Identify which cell holds the provided text, then report its (x, y) central coordinate. 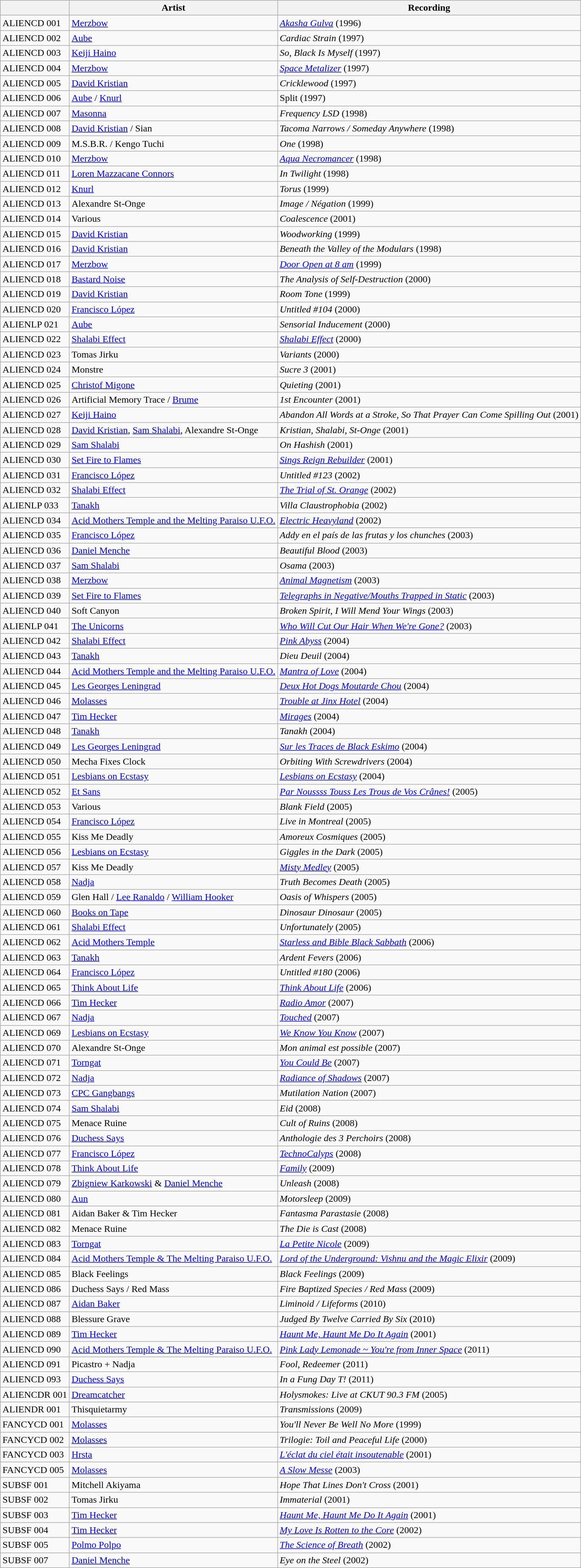
Glen Hall / Lee Ranaldo / William Hooker (173, 897)
Aube / Knurl (173, 98)
Et Sans (173, 792)
Sensorial Inducement (2000) (429, 324)
Shalabi Effect (2000) (429, 339)
Image / Négation (1999) (429, 204)
ALIENCD 034 (35, 520)
Blessure Grave (173, 1319)
Think About Life (2006) (429, 988)
Dieu Deuil (2004) (429, 656)
Dreamcatcher (173, 1394)
A Slow Messe (2003) (429, 1470)
ALIENCD 038 (35, 580)
Split (1997) (429, 98)
ALIENCD 080 (35, 1199)
Pink Abyss (2004) (429, 641)
Ardent Fevers (2006) (429, 957)
Trouble at Jinx Hotel (2004) (429, 701)
ALIENCD 079 (35, 1184)
ALIENCD 012 (35, 189)
ALIENCD 052 (35, 792)
ALIENCD 040 (35, 611)
Sur les Traces de Black Eskimo (2004) (429, 746)
ALIENCD 093 (35, 1379)
Black Feelings (173, 1274)
My Love Is Rotten to the Core (2002) (429, 1530)
ALIENCD 011 (35, 173)
ALIENCD 076 (35, 1138)
Transmissions (2009) (429, 1410)
1st Encounter (2001) (429, 400)
ALIENCD 061 (35, 927)
ALIENCD 077 (35, 1153)
ALIENCD 070 (35, 1048)
Picastro + Nadja (173, 1364)
Bastard Noise (173, 279)
ALIENCD 024 (35, 369)
Akasha Gulva (1996) (429, 23)
SUBSF 003 (35, 1515)
Untitled #104 (2000) (429, 309)
Unfortunately (2005) (429, 927)
Artificial Memory Trace / Brume (173, 400)
The Unicorns (173, 626)
Liminoid / Lifeforms (2010) (429, 1304)
Mirages (2004) (429, 716)
Blank Field (2005) (429, 807)
FANCYCD 003 (35, 1455)
La Petite Nicole (2009) (429, 1244)
You'll Never Be Well No More (1999) (429, 1425)
Recording (429, 8)
Pink Lady Lemonade ~ You're from Inner Space (2011) (429, 1349)
ALIENCD 031 (35, 475)
Duchess Says / Red Mass (173, 1289)
ALIENCDR 001 (35, 1394)
ALIENCD 081 (35, 1214)
Eye on the Steel (2002) (429, 1560)
ALIENCD 088 (35, 1319)
ALIENLP 041 (35, 626)
ALIENCD 029 (35, 445)
Tanakh (2004) (429, 731)
ALIENCD 059 (35, 897)
FANCYCD 005 (35, 1470)
Variants (2000) (429, 354)
Anthologie des 3 Perchoirs (2008) (429, 1138)
ALIENCD 042 (35, 641)
ALIENCD 008 (35, 128)
SUBSF 001 (35, 1485)
Radio Amor (2007) (429, 1003)
ALIENCD 036 (35, 550)
The Science of Breath (2002) (429, 1545)
Deux Hot Dogs Moutarde Chou (2004) (429, 686)
Aidan Baker & Tim Hecker (173, 1214)
ALIENLP 021 (35, 324)
Untitled #123 (2002) (429, 475)
ALIENCD 002 (35, 38)
ALIENCD 047 (35, 716)
Cardiac Strain (1997) (429, 38)
Tacoma Narrows / Someday Anywhere (1998) (429, 128)
SUBSF 007 (35, 1560)
ALIENCD 075 (35, 1123)
ALIENCD 020 (35, 309)
TechnoCalyps (2008) (429, 1153)
Live in Montreal (2005) (429, 822)
Thisquietarmy (173, 1410)
Family (2009) (429, 1168)
ALIENCD 049 (35, 746)
ALIENCD 032 (35, 490)
Truth Becomes Death (2005) (429, 882)
ALIENCD 019 (35, 294)
ALIENCD 043 (35, 656)
Par Noussss Touss Les Trous de Vos Crânes! (2005) (429, 792)
ALIENCD 067 (35, 1018)
Aqua Necromancer (1998) (429, 158)
Eid (2008) (429, 1108)
Fire Baptized Species / Red Mass (2009) (429, 1289)
The Die is Cast (2008) (429, 1229)
Orbiting With Screwdrivers (2004) (429, 761)
ALIENCD 007 (35, 113)
ALIENCD 058 (35, 882)
Mitchell Akiyama (173, 1485)
Osama (2003) (429, 565)
ALIENCD 060 (35, 912)
Radiance of Shadows (2007) (429, 1078)
ALIENCD 069 (35, 1033)
You Could Be (2007) (429, 1063)
ALIENCD 074 (35, 1108)
Monstre (173, 369)
Who Will Cut Our Hair When We're Gone? (2003) (429, 626)
ALIENCD 063 (35, 957)
Christof Migone (173, 384)
We Know You Know (2007) (429, 1033)
Masonna (173, 113)
ALIENCD 035 (35, 535)
ALIENCD 044 (35, 671)
Fantasma Parastasie (2008) (429, 1214)
ALIENCD 087 (35, 1304)
Woodworking (1999) (429, 234)
On Hashish (2001) (429, 445)
ALIENCD 015 (35, 234)
ALIENDR 001 (35, 1410)
David Kristian, Sam Shalabi, Alexandre St-Onge (173, 430)
Quieting (2001) (429, 384)
Unleash (2008) (429, 1184)
ALIENCD 014 (35, 219)
Loren Mazzacane Connors (173, 173)
Hope That Lines Don't Cross (2001) (429, 1485)
Untitled #180 (2006) (429, 972)
ALIENCD 073 (35, 1093)
Hrsta (173, 1455)
Sings Reign Rebuilder (2001) (429, 460)
Polmo Polpo (173, 1545)
ALIENCD 025 (35, 384)
The Trial of St. Orange (2002) (429, 490)
ALIENCD 030 (35, 460)
ALIENCD 054 (35, 822)
Torus (1999) (429, 189)
Lesbians on Ecstasy (2004) (429, 776)
Touched (2007) (429, 1018)
ALIENCD 013 (35, 204)
Frequency LSD (1998) (429, 113)
In a Fung Day T! (2011) (429, 1379)
ALIENCD 018 (35, 279)
Kristian, Shalabi, St-Onge (2001) (429, 430)
ALIENCD 078 (35, 1168)
Cult of Ruins (2008) (429, 1123)
Aun (173, 1199)
Knurl (173, 189)
In Twilight (1998) (429, 173)
ALIENCD 086 (35, 1289)
ALIENCD 055 (35, 837)
ALIENCD 004 (35, 68)
SUBSF 002 (35, 1500)
ALIENCD 072 (35, 1078)
Fool, Redeemer (2011) (429, 1364)
Room Tone (1999) (429, 294)
Soft Canyon (173, 611)
SUBSF 004 (35, 1530)
Immaterial (2001) (429, 1500)
M.S.B.R. / Kengo Tuchi (173, 143)
ALIENCD 064 (35, 972)
Books on Tape (173, 912)
Broken Spirit, I Will Mend Your Wings (2003) (429, 611)
FANCYCD 001 (35, 1425)
ALIENCD 050 (35, 761)
ALIENCD 048 (35, 731)
Lord of the Underground: Vishnu and the Magic Elixir (2009) (429, 1259)
ALIENCD 071 (35, 1063)
Starless and Bible Black Sabbath (2006) (429, 942)
CPC Gangbangs (173, 1093)
ALIENCD 084 (35, 1259)
Mantra of Love (2004) (429, 671)
ALIENCD 066 (35, 1003)
Mutilation Nation (2007) (429, 1093)
ALIENCD 022 (35, 339)
ALIENCD 089 (35, 1334)
ALIENCD 082 (35, 1229)
ALIENCD 085 (35, 1274)
ALIENCD 026 (35, 400)
ALIENCD 009 (35, 143)
Aidan Baker (173, 1304)
So, Black Is Myself (1997) (429, 53)
Space Metalizer (1997) (429, 68)
Door Open at 8 am (1999) (429, 264)
Zbigniew Karkowski & Daniel Menche (173, 1184)
ALIENCD 056 (35, 852)
Animal Magnetism (2003) (429, 580)
ALIENCD 023 (35, 354)
Amoreux Cosmiques (2005) (429, 837)
ALIENCD 062 (35, 942)
ALIENCD 039 (35, 596)
ALIENCD 065 (35, 988)
FANCYCD 002 (35, 1440)
Black Feelings (2009) (429, 1274)
Abandon All Words at a Stroke, So That Prayer Can Come Spilling Out (2001) (429, 415)
ALIENCD 091 (35, 1364)
ALIENCD 057 (35, 867)
ALIENCD 006 (35, 98)
ALIENCD 046 (35, 701)
ALIENLP 033 (35, 505)
ALIENCD 003 (35, 53)
Mecha Fixes Clock (173, 761)
Misty Medley (2005) (429, 867)
SUBSF 005 (35, 1545)
Giggles in the Dark (2005) (429, 852)
Acid Mothers Temple (173, 942)
Dinosaur Dinosaur (2005) (429, 912)
ALIENCD 051 (35, 776)
Cricklewood (1997) (429, 83)
Motorsleep (2009) (429, 1199)
ALIENCD 083 (35, 1244)
Beautiful Blood (2003) (429, 550)
Coalescence (2001) (429, 219)
One (1998) (429, 143)
ALIENCD 027 (35, 415)
ALIENCD 001 (35, 23)
ALIENCD 016 (35, 249)
Judged By Twelve Carried By Six (2010) (429, 1319)
Addy en el país de las frutas y los chunches (2003) (429, 535)
ALIENCD 028 (35, 430)
Electric Heavyland (2002) (429, 520)
ALIENCD 017 (35, 264)
The Analysis of Self-Destruction (2000) (429, 279)
Beneath the Valley of the Modulars (1998) (429, 249)
Artist (173, 8)
ALIENCD 005 (35, 83)
Sucre 3 (2001) (429, 369)
Telegraphs in Negative/Mouths Trapped in Static (2003) (429, 596)
ALIENCD 090 (35, 1349)
Holysmokes: Live at CKUT 90.3 FM (2005) (429, 1394)
Mon animal est possible (2007) (429, 1048)
ALIENCD 045 (35, 686)
ALIENCD 037 (35, 565)
L'éclat du ciel était insoutenable (2001) (429, 1455)
Oasis of Whispers (2005) (429, 897)
Villa Claustrophobia (2002) (429, 505)
ALIENCD 010 (35, 158)
ALIENCD 053 (35, 807)
Trilogie: Toil and Peaceful Life (2000) (429, 1440)
David Kristian / Sian (173, 128)
